Output the (X, Y) coordinate of the center of the cell containing the given text.  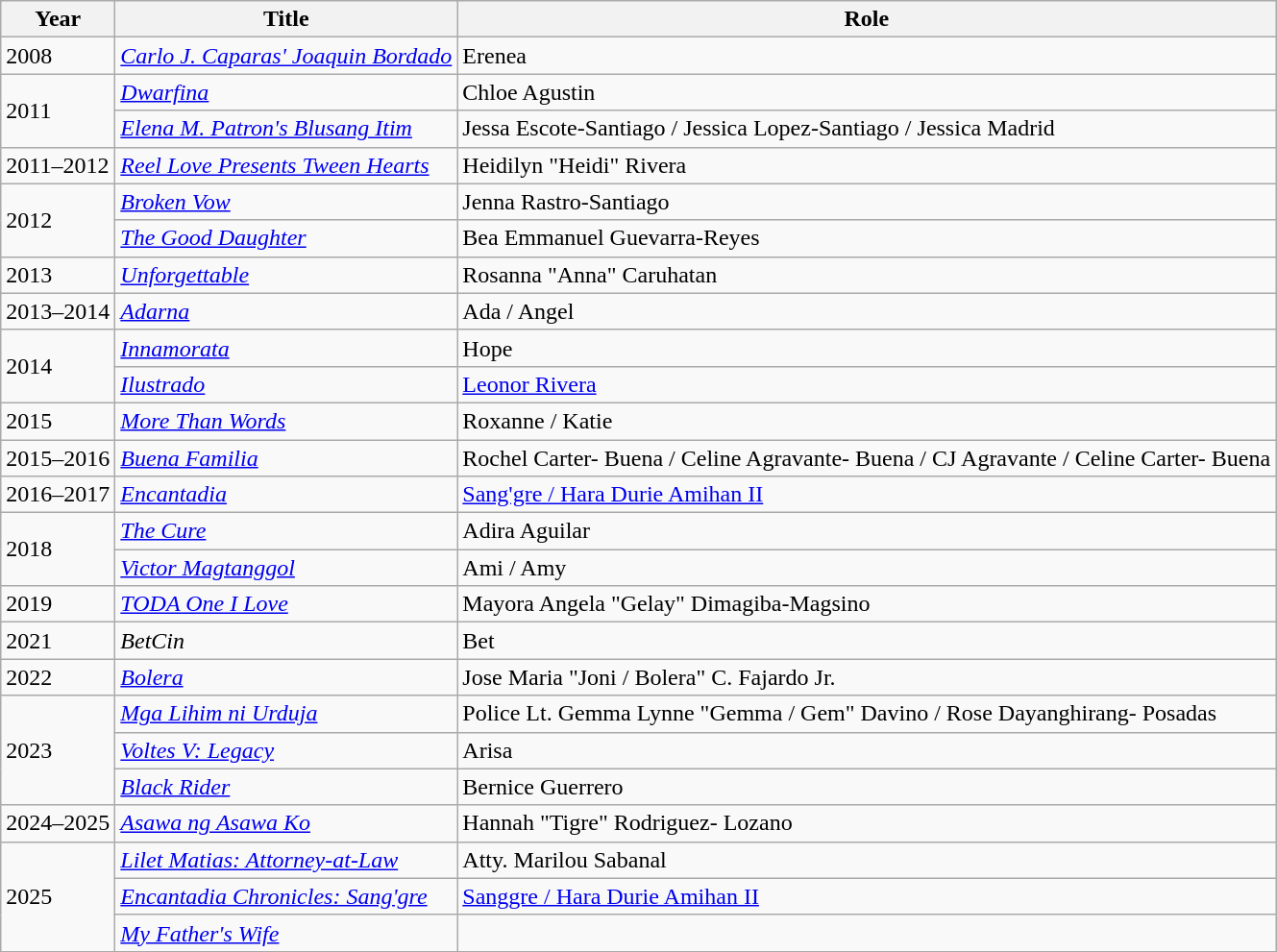
Victor Magtanggol (286, 568)
Bolera (286, 677)
2021 (58, 641)
Asawa ng Asawa Ko (286, 823)
2013 (58, 275)
Unforgettable (286, 275)
2016–2017 (58, 495)
Sang'gre / Hara Durie Amihan II (867, 495)
The Good Daughter (286, 238)
Chloe Agustin (867, 92)
Innamorata (286, 348)
Carlo J. Caparas' Joaquin Bordado (286, 56)
Jessa Escote-Santiago / Jessica Lopez-Santiago / Jessica Madrid (867, 129)
Jose Maria "Joni / Bolera" C. Fajardo Jr. (867, 677)
Rochel Carter- Buena / Celine Agravante- Buena / CJ Agravante / Celine Carter- Buena (867, 458)
My Father's Wife (286, 933)
2015–2016 (58, 458)
The Cure (286, 531)
Erenea (867, 56)
2008 (58, 56)
More Than Words (286, 421)
BetCin (286, 641)
2019 (58, 604)
2014 (58, 366)
TODA One I Love (286, 604)
Title (286, 19)
Role (867, 19)
Encantadia (286, 495)
Ilustrado (286, 384)
Adira Aguilar (867, 531)
Adarna (286, 311)
2015 (58, 421)
2024–2025 (58, 823)
Bet (867, 641)
Jenna Rastro-Santiago (867, 202)
2012 (58, 220)
Rosanna "Anna" Caruhatan (867, 275)
Roxanne / Katie (867, 421)
Mayora Angela "Gelay" Dimagiba-Magsino (867, 604)
Broken Vow (286, 202)
Bernice Guerrero (867, 787)
2011–2012 (58, 165)
Leonor Rivera (867, 384)
Bea Emmanuel Guevarra-Reyes (867, 238)
Hope (867, 348)
Atty. Marilou Sabanal (867, 860)
Buena Familia (286, 458)
Reel Love Presents Tween Hearts (286, 165)
Heidilyn "Heidi" Rivera (867, 165)
Mga Lihim ni Urduja (286, 714)
2023 (58, 750)
Ada / Angel (867, 311)
Black Rider (286, 787)
Encantadia Chronicles: Sang'gre (286, 896)
Hannah "Tigre" Rodriguez- Lozano (867, 823)
2011 (58, 110)
Year (58, 19)
Voltes V: Legacy (286, 750)
Police Lt. Gemma Lynne "Gemma / Gem" Davino / Rose Dayanghirang- Posadas (867, 714)
2025 (58, 896)
Lilet Matias: Attorney-at-Law (286, 860)
Elena M. Patron's Blusang Itim (286, 129)
Arisa (867, 750)
Dwarfina (286, 92)
2013–2014 (58, 311)
Ami / Amy (867, 568)
Sanggre / Hara Durie Amihan II (867, 896)
2018 (58, 549)
2022 (58, 677)
